Find where the given text appears and provide that cell's center as [X, Y] coordinate. 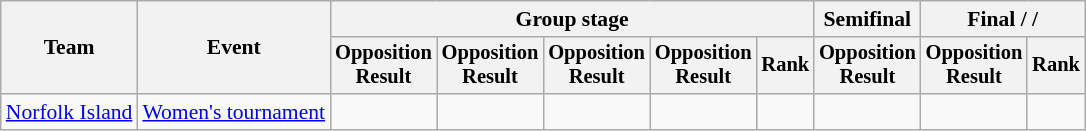
Women's tournament [234, 112]
Event [234, 48]
Group stage [572, 19]
Team [70, 48]
Norfolk Island [70, 112]
Semifinal [868, 19]
Final / / [1003, 19]
